Pinpoint the cell where the given text exists, returning its (x, y) midpoint coordinate. 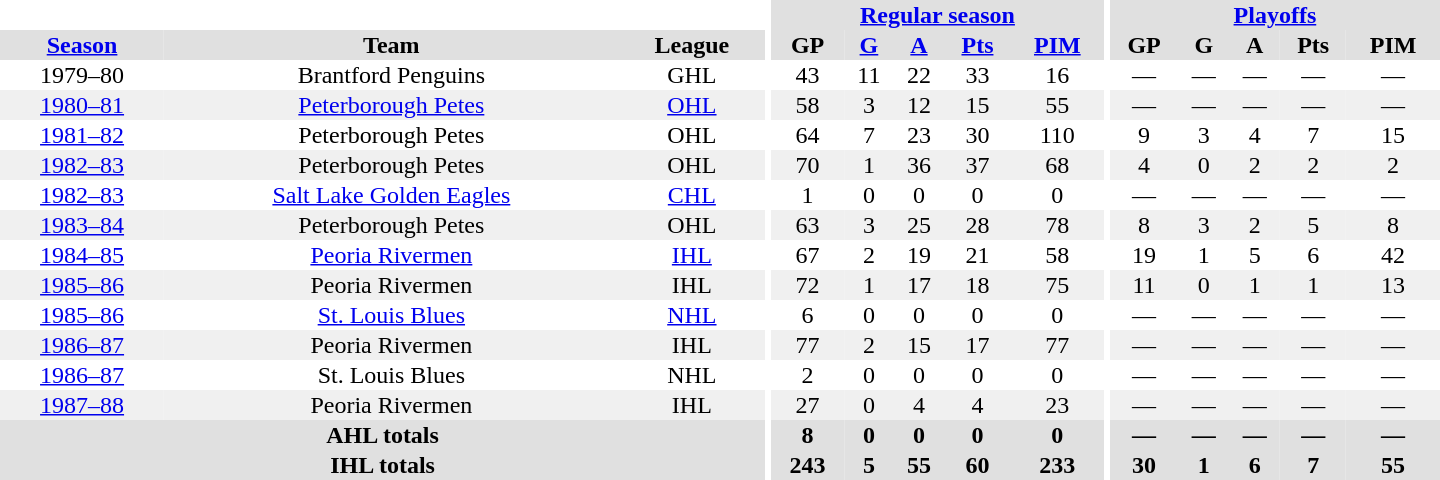
67 (808, 255)
64 (808, 135)
37 (977, 165)
9 (1144, 135)
Team (391, 45)
42 (1393, 255)
60 (977, 465)
CHL (692, 195)
1981–82 (82, 135)
12 (920, 105)
28 (977, 225)
110 (1057, 135)
72 (808, 285)
25 (920, 225)
13 (1393, 285)
Brantford Penguins (391, 75)
233 (1057, 465)
1983–84 (82, 225)
68 (1057, 165)
Season (82, 45)
Regular season (938, 15)
33 (977, 75)
16 (1057, 75)
21 (977, 255)
AHL totals (382, 435)
22 (920, 75)
27 (808, 405)
43 (808, 75)
243 (808, 465)
Playoffs (1275, 15)
League (692, 45)
18 (977, 285)
GHL (692, 75)
70 (808, 165)
Salt Lake Golden Eagles (391, 195)
78 (1057, 225)
63 (808, 225)
IHL totals (382, 465)
1979–80 (82, 75)
1984–85 (82, 255)
1980–81 (82, 105)
1987–88 (82, 405)
75 (1057, 285)
36 (920, 165)
